Capture the cell that displays the provided text and extract its (X, Y) central coordinate. 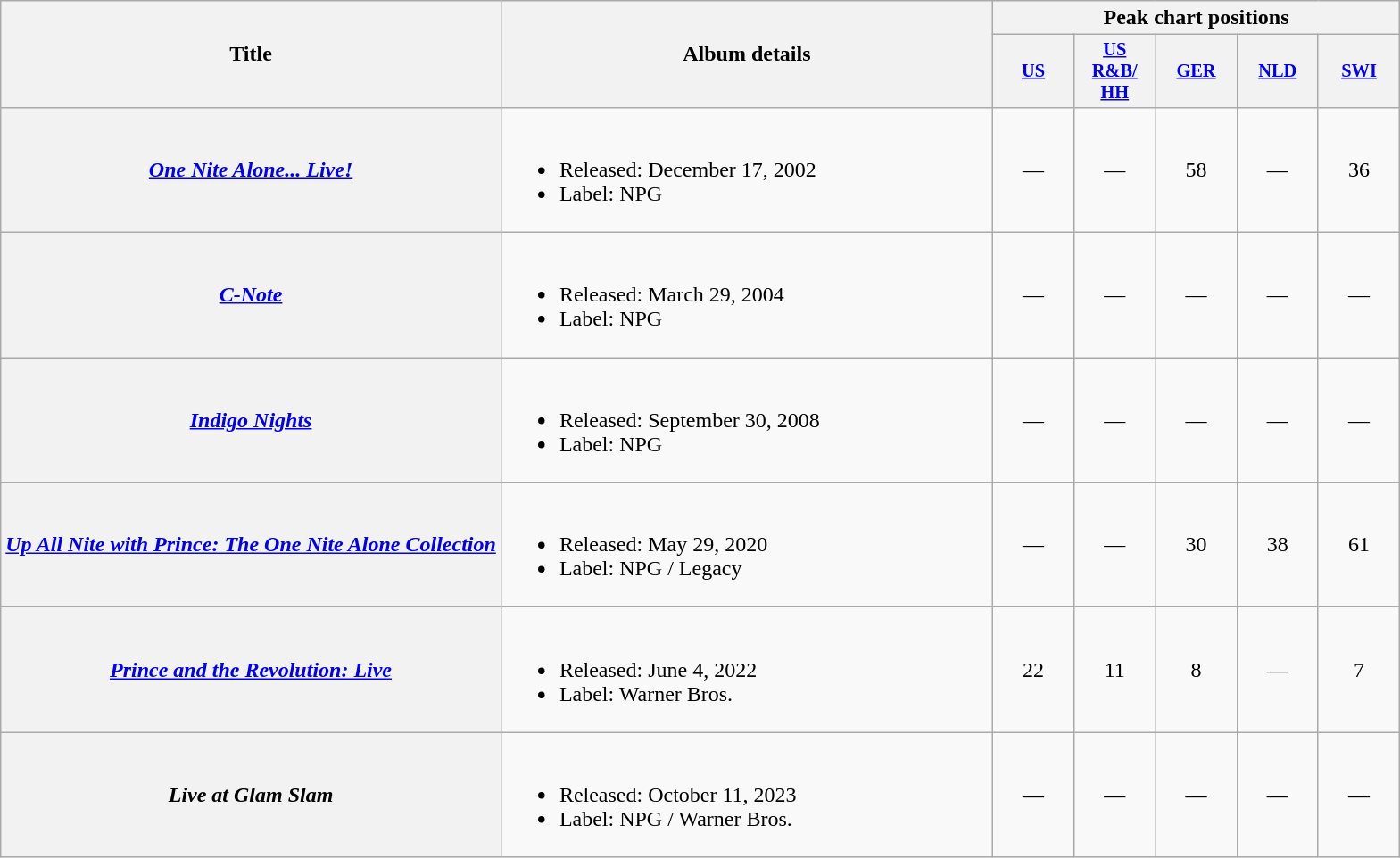
Live at Glam Slam (252, 795)
NLD (1278, 71)
SWI (1358, 71)
8 (1196, 670)
11 (1115, 670)
Indigo Nights (252, 420)
61 (1358, 545)
Up All Nite with Prince: The One Nite Alone Collection (252, 545)
One Nite Alone... Live! (252, 169)
Title (252, 54)
Album details (746, 54)
Peak chart positions (1196, 18)
US (1033, 71)
Released: June 4, 2022Label: Warner Bros. (746, 670)
30 (1196, 545)
C-Note (252, 295)
38 (1278, 545)
Released: May 29, 2020Label: NPG / Legacy (746, 545)
58 (1196, 169)
Released: March 29, 2004Label: NPG (746, 295)
Released: December 17, 2002Label: NPG (746, 169)
36 (1358, 169)
22 (1033, 670)
USR&B/HH (1115, 71)
GER (1196, 71)
Released: September 30, 2008Label: NPG (746, 420)
7 (1358, 670)
Prince and the Revolution: Live (252, 670)
Released: October 11, 2023Label: NPG / Warner Bros. (746, 795)
